Scan for the cell matching the given text and deliver its (x, y) coordinate at center. 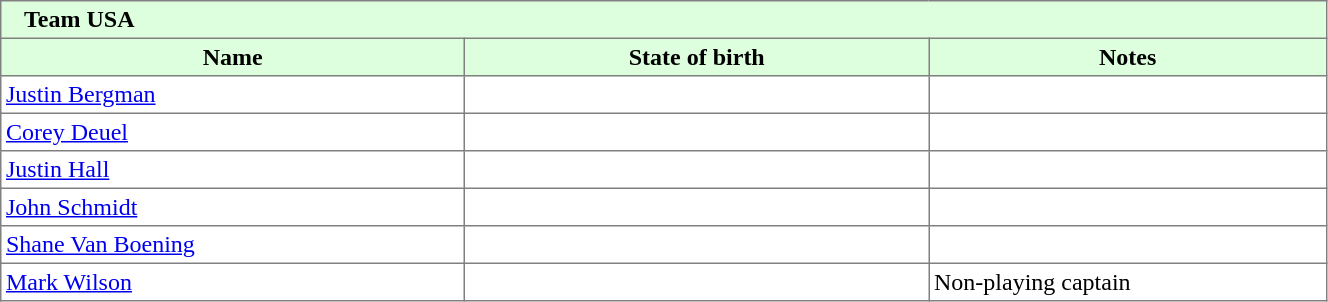
State of birth (697, 57)
Mark Wilson (233, 282)
Name (233, 57)
Justin Hall (233, 170)
Notes (1128, 57)
Justin Bergman (233, 95)
Corey Deuel (233, 132)
Non-playing captain (1128, 282)
Shane Van Boening (233, 245)
Team USA (664, 20)
John Schmidt (233, 207)
